Find where the given text appears and provide that cell's center as [x, y] coordinate. 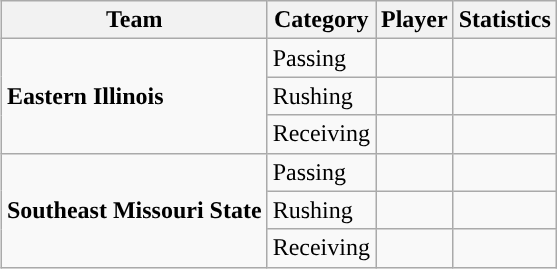
Southeast Missouri State [134, 210]
Category [321, 20]
Statistics [504, 20]
Team [134, 20]
Player [415, 20]
Eastern Illinois [134, 96]
